Scan for the cell matching the given text and deliver its (x, y) coordinate at center. 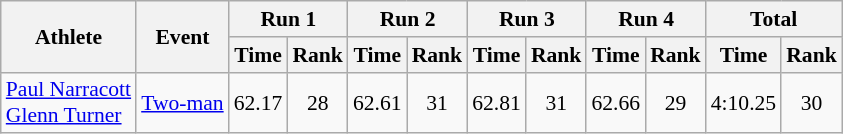
Two-man (182, 102)
29 (676, 102)
Run 4 (646, 19)
Event (182, 36)
62.17 (258, 102)
62.81 (496, 102)
62.66 (616, 102)
Total (774, 19)
Athlete (68, 36)
30 (812, 102)
4:10.25 (744, 102)
62.61 (378, 102)
Paul NarracottGlenn Turner (68, 102)
Run 2 (408, 19)
Run 3 (526, 19)
28 (318, 102)
Run 1 (288, 19)
